From the cell containing the given text, extract its center point as (x, y) coordinate. 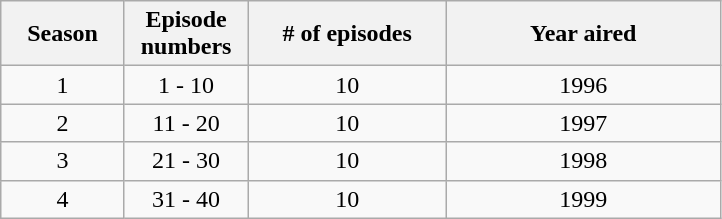
11 - 20 (186, 123)
Year aired (583, 34)
4 (63, 199)
3 (63, 161)
Season (63, 34)
1 (63, 85)
1998 (583, 161)
1997 (583, 123)
# of episodes (348, 34)
1 - 10 (186, 85)
1999 (583, 199)
2 (63, 123)
Episode numbers (186, 34)
1996 (583, 85)
21 - 30 (186, 161)
31 - 40 (186, 199)
